Return [x, y] of the center of cell containing provided text 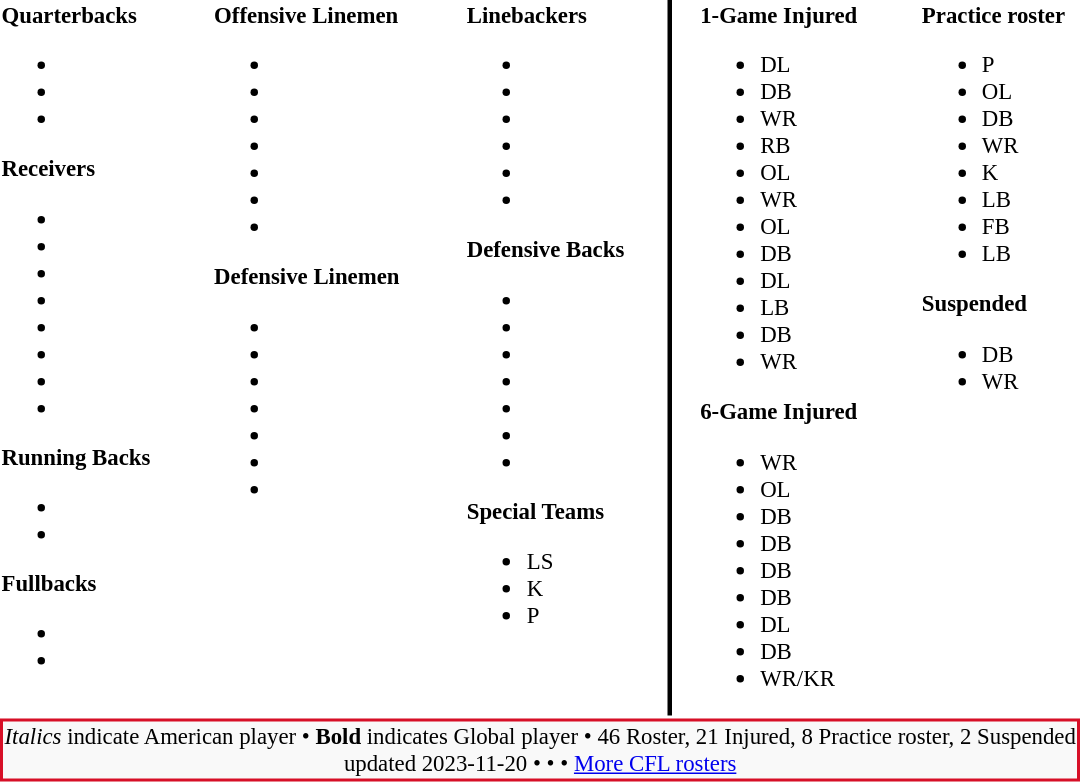
1-Game Injured DL DB WR RB OL WR OL DB DL LB DB WR6-Game Injured WR OL DB DB DB DB DL DB WR/KR [786, 358]
Offensive LinemenDefensive Linemen [316, 358]
LinebackersDefensive BacksSpecial Teams LS K P [553, 358]
QuarterbacksReceiversRunning BacksFullbacks [83, 358]
Practice roster P OL DB WR K LB FB LBSuspended DB WR [1000, 358]
